Output the [x, y] coordinate of the center of the cell containing the given text.  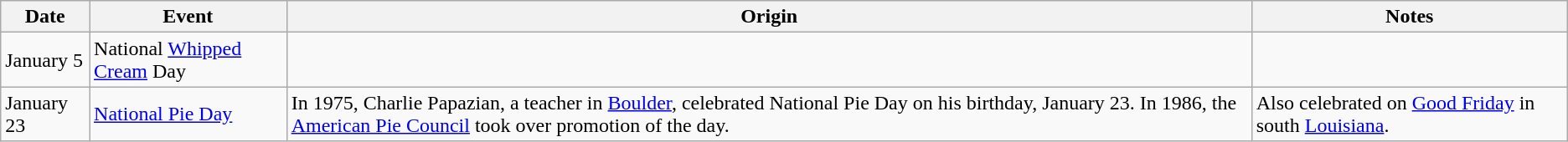
January 23 [45, 114]
January 5 [45, 60]
Date [45, 17]
National Pie Day [188, 114]
Origin [769, 17]
Also celebrated on Good Friday in south Louisiana. [1409, 114]
Event [188, 17]
National Whipped Cream Day [188, 60]
Notes [1409, 17]
